Pinpoint the cell where the given text exists, returning its [x, y] midpoint coordinate. 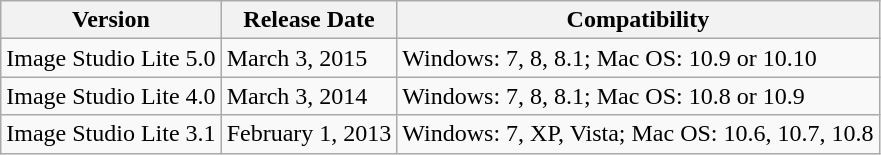
March 3, 2014 [309, 96]
Release Date [309, 20]
Version [111, 20]
Compatibility [638, 20]
Windows: 7, XP, Vista; Mac OS: 10.6, 10.7, 10.8 [638, 134]
Image Studio Lite 3.1 [111, 134]
March 3, 2015 [309, 58]
Image Studio Lite 4.0 [111, 96]
Windows: 7, 8, 8.1; Mac OS: 10.9 or 10.10 [638, 58]
Image Studio Lite 5.0 [111, 58]
February 1, 2013 [309, 134]
Windows: 7, 8, 8.1; Mac OS: 10.8 or 10.9 [638, 96]
